Pinpoint the cell where the given text exists, returning its [X, Y] midpoint coordinate. 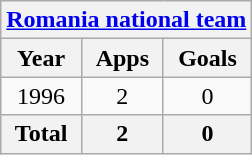
Apps [122, 58]
Year [42, 58]
Total [42, 134]
1996 [42, 96]
Goals [208, 58]
Romania national team [126, 20]
